Search for the cell housing the specified text and yield its [x, y] center coordinate. 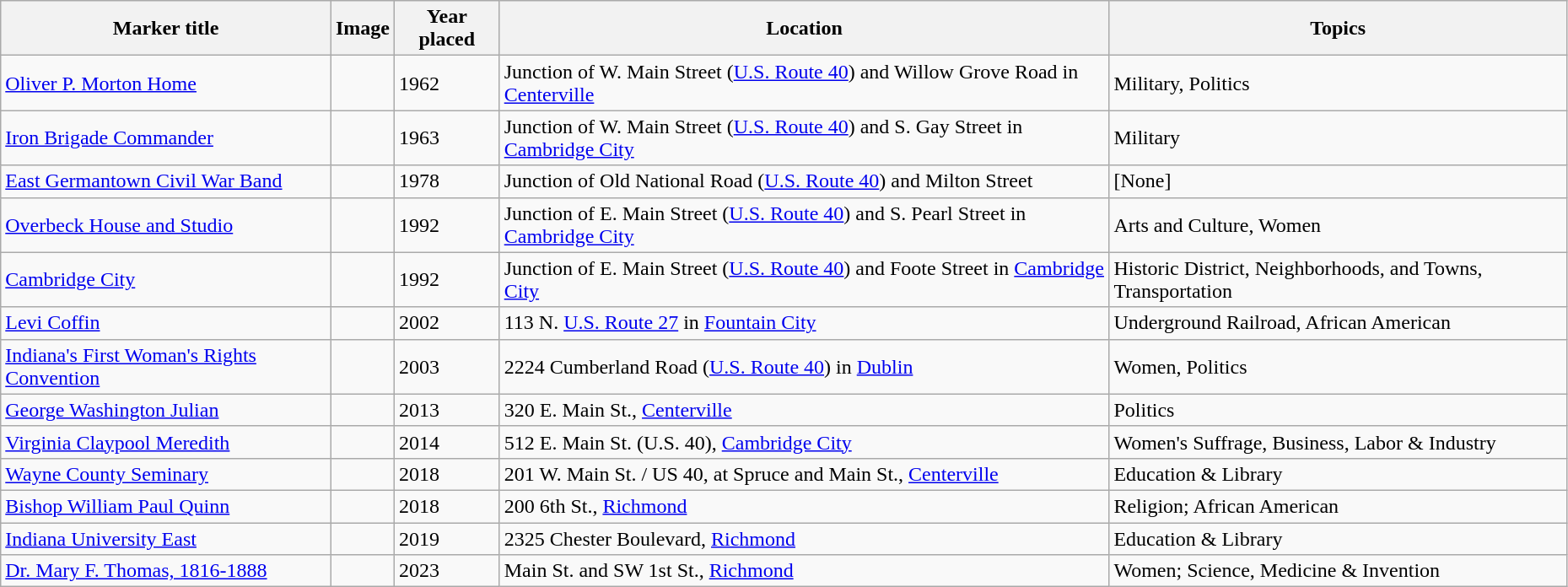
1978 [447, 181]
2019 [447, 539]
200 6th St., Richmond [805, 506]
Wayne County Seminary [166, 474]
Image [363, 29]
Year placed [447, 29]
Junction of W. Main Street (U.S. Route 40) and S. Gay Street in Cambridge City [805, 138]
201 W. Main St. / US 40, at Spruce and Main St., Centerville [805, 474]
Military, Politics [1338, 83]
Women, Politics [1338, 366]
2002 [447, 323]
Marker title [166, 29]
Politics [1338, 410]
Oliver P. Morton Home [166, 83]
2014 [447, 442]
Levi Coffin [166, 323]
Historic District, Neighborhoods, and Towns, Transportation [1338, 280]
Religion; African American [1338, 506]
Military [1338, 138]
2023 [447, 571]
320 E. Main St., Centerville [805, 410]
Bishop William Paul Quinn [166, 506]
2325 Chester Boulevard, Richmond [805, 539]
George Washington Julian [166, 410]
Cambridge City [166, 280]
Women; Science, Medicine & Invention [1338, 571]
Topics [1338, 29]
Indiana's First Woman's Rights Convention [166, 366]
Junction of E. Main Street (U.S. Route 40) and S. Pearl Street in Cambridge City [805, 224]
Junction of Old National Road (U.S. Route 40) and Milton Street [805, 181]
Junction of W. Main Street (U.S. Route 40) and Willow Grove Road in Centerville [805, 83]
1963 [447, 138]
East Germantown Civil War Band [166, 181]
Underground Railroad, African American [1338, 323]
Women's Suffrage, Business, Labor & Industry [1338, 442]
Iron Brigade Commander [166, 138]
Dr. Mary F. Thomas, 1816-1888 [166, 571]
1962 [447, 83]
Main St. and SW 1st St., Richmond [805, 571]
Location [805, 29]
Arts and Culture, Women [1338, 224]
512 E. Main St. (U.S. 40), Cambridge City [805, 442]
[None] [1338, 181]
2003 [447, 366]
Virginia Claypool Meredith [166, 442]
Overbeck House and Studio [166, 224]
Junction of E. Main Street (U.S. Route 40) and Foote Street in Cambridge City [805, 280]
2224 Cumberland Road (U.S. Route 40) in Dublin [805, 366]
Indiana University East [166, 539]
2013 [447, 410]
113 N. U.S. Route 27 in Fountain City [805, 323]
